Determine the (X, Y) coordinate at the center of the cell enclosing the given text.  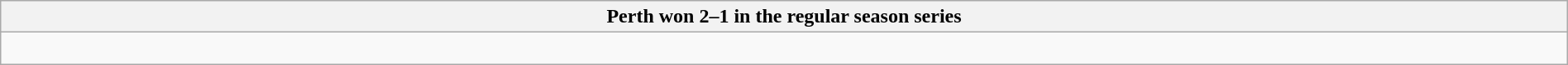
Perth won 2–1 in the regular season series (784, 17)
